Determine the (x, y) coordinate at the center of the cell enclosing the given text.  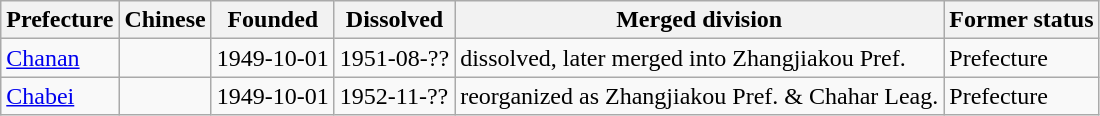
Former status (1022, 20)
Chanan (60, 58)
reorganized as Zhangjiakou Pref. & Chahar Leag. (700, 96)
Merged division (700, 20)
1951-08-?? (394, 58)
dissolved, later merged into Zhangjiakou Pref. (700, 58)
1952-11-?? (394, 96)
Dissolved (394, 20)
Founded (272, 20)
Chabei (60, 96)
Chinese (165, 20)
